Search for the cell housing the specified text and yield its [x, y] center coordinate. 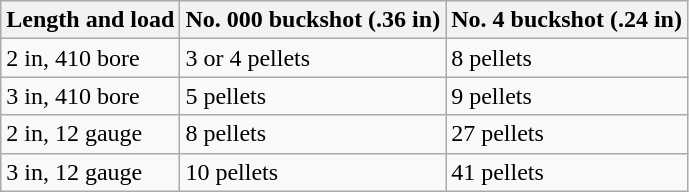
3 or 4 pellets [313, 58]
10 pellets [313, 172]
9 pellets [567, 96]
3 in, 12 gauge [90, 172]
3 in, 410 bore [90, 96]
2 in, 410 bore [90, 58]
2 in, 12 gauge [90, 134]
27 pellets [567, 134]
Length and load [90, 20]
41 pellets [567, 172]
No. 4 buckshot (.24 in) [567, 20]
5 pellets [313, 96]
No. 000 buckshot (.36 in) [313, 20]
